Scan for the cell matching the given text and deliver its [x, y] coordinate at center. 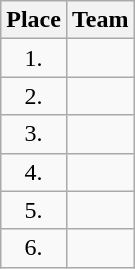
Team [100, 20]
2. [34, 96]
6. [34, 248]
1. [34, 58]
4. [34, 172]
3. [34, 134]
5. [34, 210]
Place [34, 20]
